Identify which cell holds the provided text, then report its (X, Y) central coordinate. 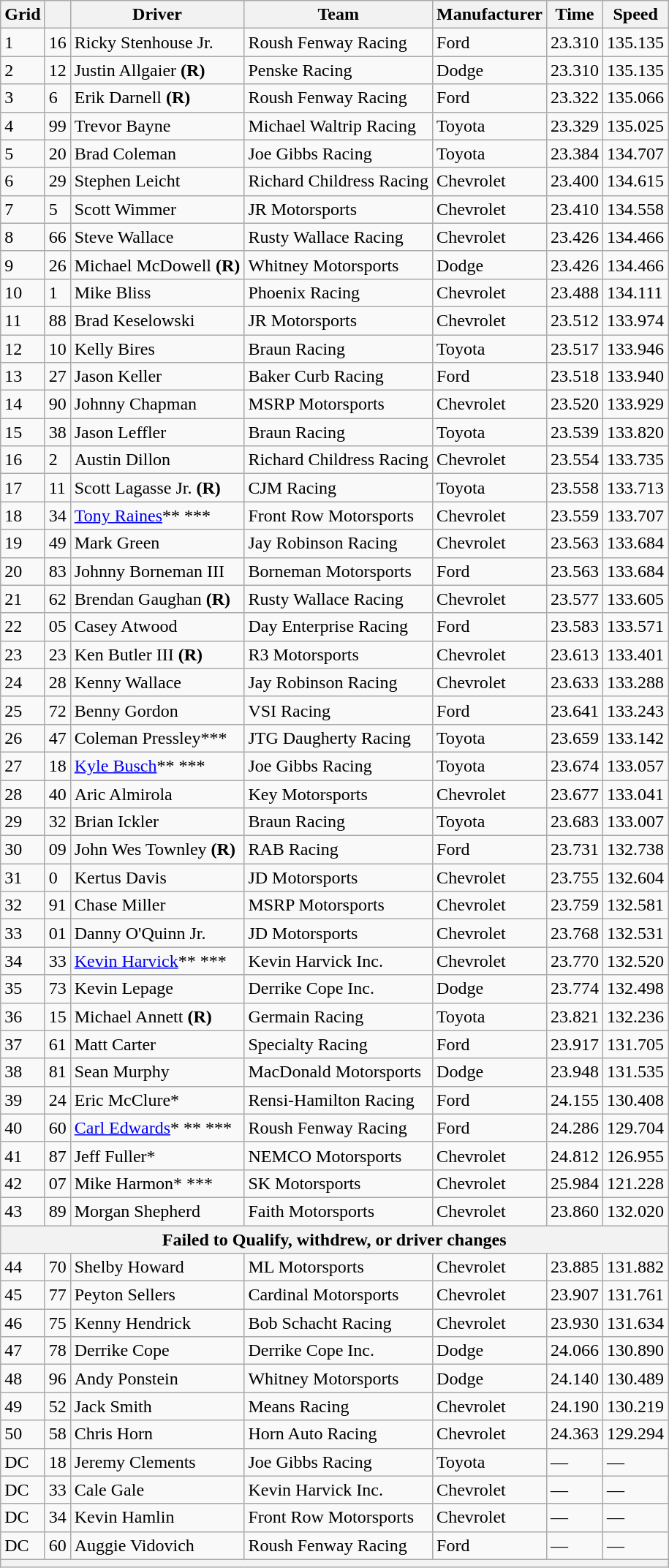
JTG Daugherty Racing (339, 738)
23.770 (575, 961)
Day Enterprise Racing (339, 627)
133.041 (636, 794)
Johnny Borneman III (157, 571)
05 (57, 627)
Cardinal Motorsports (339, 1295)
131.761 (636, 1295)
134.111 (636, 293)
22 (23, 627)
66 (57, 237)
36 (23, 1017)
130.219 (636, 1406)
23.512 (575, 320)
23.583 (575, 627)
133.243 (636, 710)
24.155 (575, 1100)
Jason Leffler (157, 432)
131.705 (636, 1044)
23.885 (575, 1267)
23.329 (575, 126)
Chris Horn (157, 1434)
Specialty Racing (339, 1044)
Key Motorsports (339, 794)
Mike Bliss (157, 293)
132.604 (636, 878)
Kevin Harvick** *** (157, 961)
Mark Green (157, 543)
Carl Edwards* ** *** (157, 1128)
Speed (636, 15)
07 (57, 1183)
Austin Dillon (157, 460)
23.677 (575, 794)
58 (57, 1434)
Manufacturer (490, 15)
24.066 (575, 1351)
23.322 (575, 98)
73 (57, 989)
23.860 (575, 1211)
133.946 (636, 349)
23.518 (575, 377)
23.674 (575, 766)
Derrike Cope (157, 1351)
133.057 (636, 766)
132.236 (636, 1017)
132.531 (636, 933)
83 (57, 571)
7 (23, 209)
130.890 (636, 1351)
132.738 (636, 850)
9 (23, 265)
25.984 (575, 1183)
42 (23, 1183)
Ricky Stenhouse Jr. (157, 42)
23.774 (575, 989)
Phoenix Racing (339, 293)
8 (23, 237)
23.400 (575, 181)
MacDonald Motorsports (339, 1072)
88 (57, 320)
Kevin Lepage (157, 989)
R3 Motorsports (339, 655)
23.683 (575, 822)
Brad Keselowski (157, 320)
43 (23, 1211)
Trevor Bayne (157, 126)
134.707 (636, 154)
75 (57, 1323)
23.488 (575, 293)
Danny O'Quinn Jr. (157, 933)
Mike Harmon* *** (157, 1183)
23.659 (575, 738)
Eric McClure* (157, 1100)
39 (23, 1100)
77 (57, 1295)
Bob Schacht Racing (339, 1323)
Chase Miller (157, 905)
Steve Wallace (157, 237)
30 (23, 850)
132.520 (636, 961)
Sean Murphy (157, 1072)
Brad Coleman (157, 154)
132.498 (636, 989)
41 (23, 1156)
62 (57, 599)
Brian Ickler (157, 822)
133.929 (636, 404)
23.539 (575, 432)
133.940 (636, 377)
133.713 (636, 488)
Andy Ponstein (157, 1379)
129.294 (636, 1434)
23.755 (575, 878)
46 (23, 1323)
23.948 (575, 1072)
23.930 (575, 1323)
99 (57, 126)
Peyton Sellers (157, 1295)
Michael Annett (R) (157, 1017)
45 (23, 1295)
Kenny Hendrick (157, 1323)
Erik Darnell (R) (157, 98)
Ken Butler III (R) (157, 655)
Team (339, 15)
25 (23, 710)
23.520 (575, 404)
Jack Smith (157, 1406)
133.974 (636, 320)
Borneman Motorsports (339, 571)
23.517 (575, 349)
121.228 (636, 1183)
135.025 (636, 126)
23.731 (575, 850)
Driver (157, 15)
23.559 (575, 516)
61 (57, 1044)
131.535 (636, 1072)
23.821 (575, 1017)
130.408 (636, 1100)
23.554 (575, 460)
126.955 (636, 1156)
Casey Atwood (157, 627)
Tony Raines** *** (157, 516)
Faith Motorsports (339, 1211)
131.882 (636, 1267)
Michael Waltrip Racing (339, 126)
129.704 (636, 1128)
21 (23, 599)
23.907 (575, 1295)
31 (23, 878)
78 (57, 1351)
72 (57, 710)
50 (23, 1434)
23.768 (575, 933)
Jeremy Clements (157, 1462)
96 (57, 1379)
14 (23, 404)
3 (23, 98)
0 (57, 878)
23.633 (575, 682)
CJM Racing (339, 488)
Brendan Gaughan (R) (157, 599)
SK Motorsports (339, 1183)
24.363 (575, 1434)
135.066 (636, 98)
John Wes Townley (R) (157, 850)
134.615 (636, 181)
37 (23, 1044)
52 (57, 1406)
132.581 (636, 905)
19 (23, 543)
81 (57, 1072)
Jeff Fuller* (157, 1156)
91 (57, 905)
Kertus Davis (157, 878)
87 (57, 1156)
89 (57, 1211)
35 (23, 989)
Baker Curb Racing (339, 377)
Matt Carter (157, 1044)
Justin Allgaier (R) (157, 70)
ML Motorsports (339, 1267)
Means Racing (339, 1406)
Kenny Wallace (157, 682)
13 (23, 377)
Auggie Vidovich (157, 1545)
Germain Racing (339, 1017)
131.634 (636, 1323)
NEMCO Motorsports (339, 1156)
23.577 (575, 599)
134.558 (636, 209)
133.820 (636, 432)
23.384 (575, 154)
Kelly Bires (157, 349)
Time (575, 15)
133.605 (636, 599)
90 (57, 404)
133.142 (636, 738)
4 (23, 126)
Horn Auto Racing (339, 1434)
132.020 (636, 1211)
23.917 (575, 1044)
70 (57, 1267)
133.401 (636, 655)
01 (57, 933)
44 (23, 1267)
17 (23, 488)
24.286 (575, 1128)
23.759 (575, 905)
133.288 (636, 682)
Penske Racing (339, 70)
Stephen Leicht (157, 181)
Scott Lagasse Jr. (R) (157, 488)
Johnny Chapman (157, 404)
VSI Racing (339, 710)
Jason Keller (157, 377)
133.707 (636, 516)
48 (23, 1379)
Rensi-Hamilton Racing (339, 1100)
133.735 (636, 460)
09 (57, 850)
Shelby Howard (157, 1267)
24.190 (575, 1406)
Morgan Shepherd (157, 1211)
RAB Racing (339, 850)
Cale Gale (157, 1490)
Kevin Hamlin (157, 1518)
24.140 (575, 1379)
24.812 (575, 1156)
Failed to Qualify, withdrew, or driver changes (335, 1240)
130.489 (636, 1379)
Grid (23, 15)
133.571 (636, 627)
Michael McDowell (R) (157, 265)
23.410 (575, 209)
133.007 (636, 822)
Coleman Pressley*** (157, 738)
Aric Almirola (157, 794)
Scott Wimmer (157, 209)
23.558 (575, 488)
Kyle Busch** *** (157, 766)
23.641 (575, 710)
Benny Gordon (157, 710)
23.613 (575, 655)
